Extract the (X, Y) coordinate from the center of the cell holding the provided text.  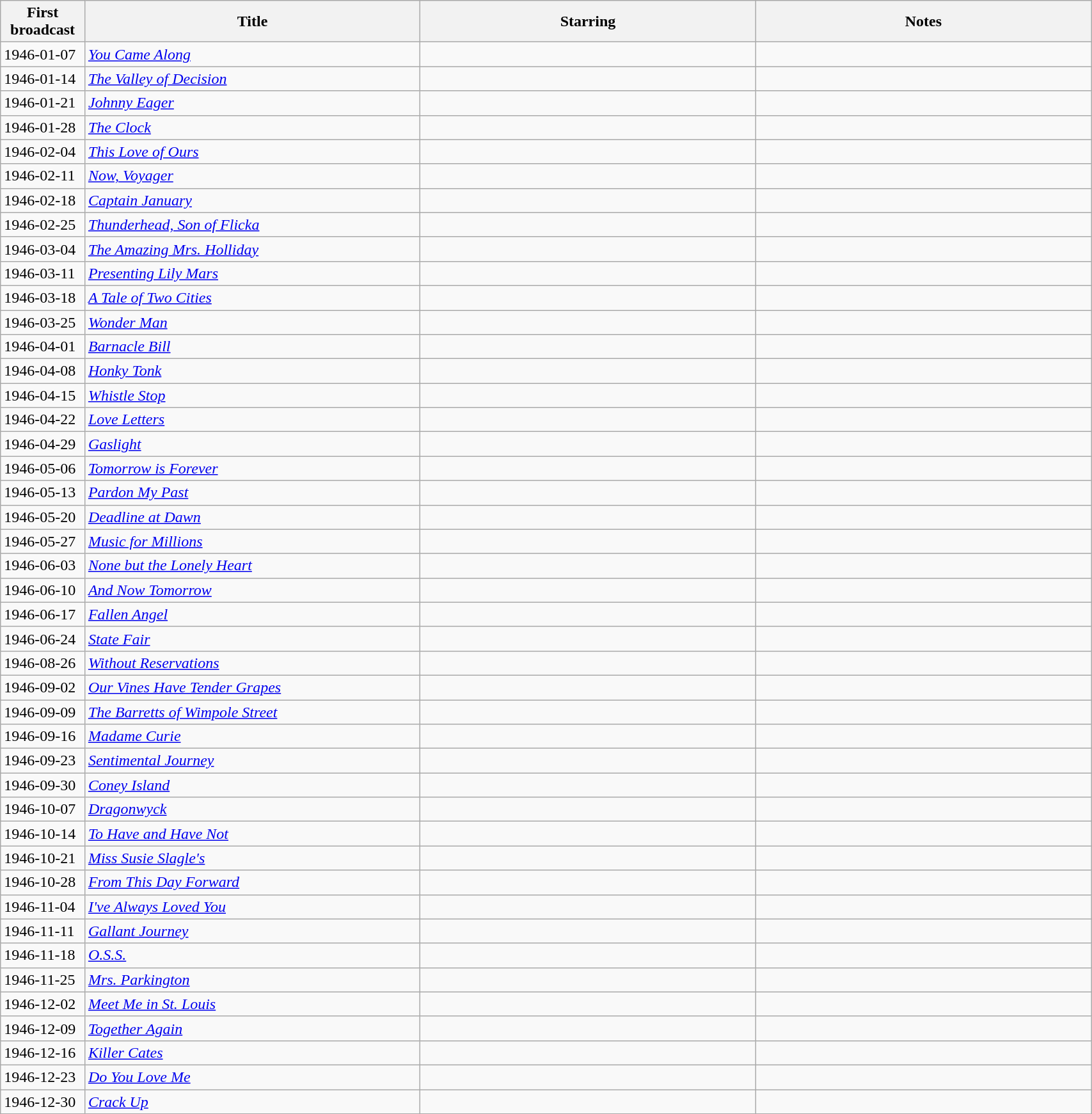
Wonder Man (252, 322)
1946-10-07 (43, 809)
Crack Up (252, 1101)
1946-06-03 (43, 566)
1946-02-11 (43, 176)
Johnny Eager (252, 103)
1946-05-13 (43, 493)
Deadline at Dawn (252, 517)
Presenting Lily Mars (252, 273)
1946-10-14 (43, 834)
1946-12-16 (43, 1053)
1946-09-16 (43, 736)
None but the Lonely Heart (252, 566)
1946-03-11 (43, 273)
Captain January (252, 200)
1946-09-30 (43, 785)
1946-03-18 (43, 298)
Meet Me in St. Louis (252, 1004)
1946-06-17 (43, 614)
A Tale of Two Cities (252, 298)
The Valley of Decision (252, 79)
1946-11-11 (43, 931)
First broadcast (43, 22)
Love Letters (252, 420)
1946-04-15 (43, 395)
Gallant Journey (252, 931)
State Fair (252, 639)
1946-06-10 (43, 590)
1946-11-04 (43, 907)
Thunderhead, Son of Flicka (252, 225)
Dragonwyck (252, 809)
Now, Voyager (252, 176)
Whistle Stop (252, 395)
Music for Millions (252, 541)
1946-01-28 (43, 127)
1946-05-06 (43, 468)
1946-08-26 (43, 663)
And Now Tomorrow (252, 590)
You Came Along (252, 54)
1946-06-24 (43, 639)
1946-04-01 (43, 347)
To Have and Have Not (252, 834)
Starring (588, 22)
O.S.S. (252, 955)
1946-01-14 (43, 79)
1946-09-23 (43, 761)
Mrs. Parkington (252, 980)
1946-12-02 (43, 1004)
1946-04-29 (43, 444)
Notes (923, 22)
From This Day Forward (252, 882)
1946-01-21 (43, 103)
1946-03-04 (43, 249)
1946-09-02 (43, 687)
1946-02-18 (43, 200)
This Love of Ours (252, 152)
1946-01-07 (43, 54)
The Barretts of Wimpole Street (252, 712)
1946-10-21 (43, 858)
Title (252, 22)
1946-02-04 (43, 152)
Do You Love Me (252, 1077)
Coney Island (252, 785)
I've Always Loved You (252, 907)
The Clock (252, 127)
1946-09-09 (43, 712)
Pardon My Past (252, 493)
1946-03-25 (43, 322)
1946-04-08 (43, 371)
Together Again (252, 1028)
1946-11-25 (43, 980)
1946-05-27 (43, 541)
Madame Curie (252, 736)
Sentimental Journey (252, 761)
1946-05-20 (43, 517)
The Amazing Mrs. Holliday (252, 249)
Fallen Angel (252, 614)
Killer Cates (252, 1053)
Tomorrow is Forever (252, 468)
Honky Tonk (252, 371)
Gaslight (252, 444)
1946-10-28 (43, 882)
1946-12-09 (43, 1028)
Our Vines Have Tender Grapes (252, 687)
Miss Susie Slagle's (252, 858)
1946-12-30 (43, 1101)
Without Reservations (252, 663)
1946-11-18 (43, 955)
1946-04-22 (43, 420)
1946-12-23 (43, 1077)
Barnacle Bill (252, 347)
1946-02-25 (43, 225)
